Pinpoint the cell where the given text exists, returning its [X, Y] midpoint coordinate. 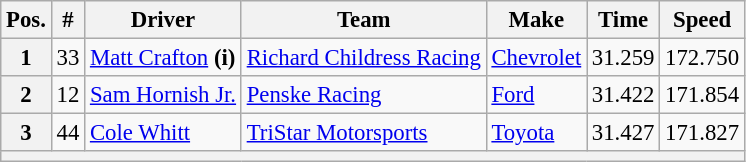
Pos. [26, 20]
12 [68, 95]
Penske Racing [364, 95]
172.750 [702, 58]
33 [68, 58]
Make [536, 20]
44 [68, 133]
Speed [702, 20]
TriStar Motorsports [364, 133]
171.854 [702, 95]
Sam Hornish Jr. [164, 95]
31.427 [624, 133]
Toyota [536, 133]
31.259 [624, 58]
Cole Whitt [164, 133]
Ford [536, 95]
Richard Childress Racing [364, 58]
3 [26, 133]
2 [26, 95]
171.827 [702, 133]
1 [26, 58]
Time [624, 20]
Chevrolet [536, 58]
Driver [164, 20]
Matt Crafton (i) [164, 58]
# [68, 20]
31.422 [624, 95]
Team [364, 20]
